Capture the cell that displays the provided text and extract its (x, y) central coordinate. 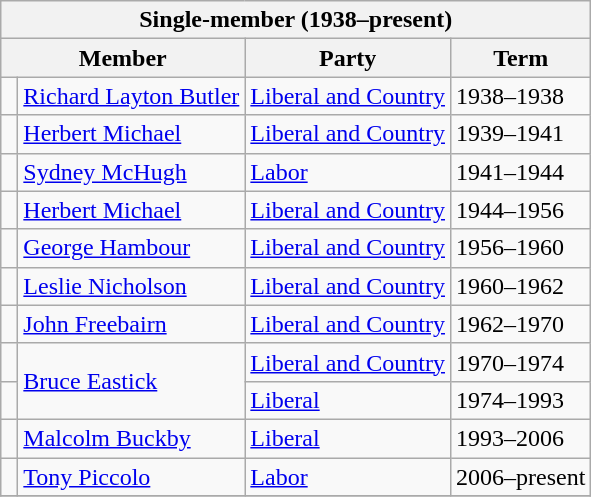
Malcolm Buckby (132, 438)
2006–present (521, 477)
1941–1944 (521, 172)
Member (123, 58)
1939–1941 (521, 134)
1938–1938 (521, 96)
1970–1974 (521, 362)
George Hambour (132, 248)
Single-member (1938–present) (296, 20)
Richard Layton Butler (132, 96)
1944–1956 (521, 210)
Party (348, 58)
1960–1962 (521, 286)
Leslie Nicholson (132, 286)
Tony Piccolo (132, 477)
1993–2006 (521, 438)
Sydney McHugh (132, 172)
Term (521, 58)
1962–1970 (521, 324)
1956–1960 (521, 248)
Bruce Eastick (132, 381)
1974–1993 (521, 400)
John Freebairn (132, 324)
